Detect which cell encompasses the target text, then output its [X, Y] center coordinate. 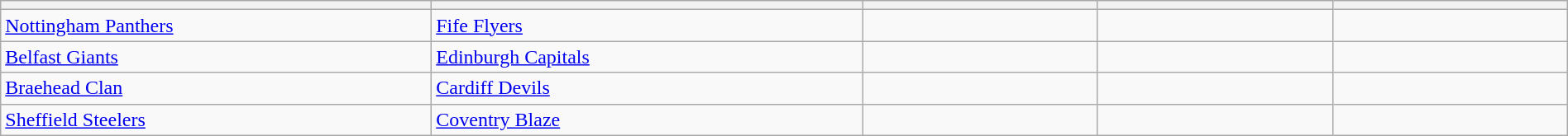
Nottingham Panthers [217, 26]
Braehead Clan [217, 88]
Fife Flyers [647, 26]
Belfast Giants [217, 57]
Sheffield Steelers [217, 120]
Edinburgh Capitals [647, 57]
Cardiff Devils [647, 88]
Coventry Blaze [647, 120]
